Search for the cell housing the specified text and yield its [x, y] center coordinate. 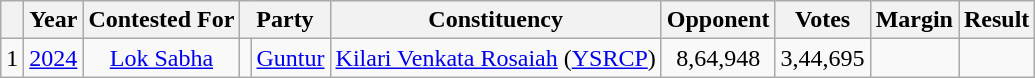
8,64,948 [718, 58]
3,44,695 [822, 58]
2024 [54, 58]
Votes [822, 20]
Contested For [162, 20]
Opponent [718, 20]
Margin [914, 20]
Result [996, 20]
Year [54, 20]
Party [285, 20]
Kilari Venkata Rosaiah (YSRCP) [496, 58]
Lok Sabha [162, 58]
1 [12, 58]
Guntur [290, 58]
Constituency [496, 20]
